Capture the cell that displays the provided text and extract its (X, Y) central coordinate. 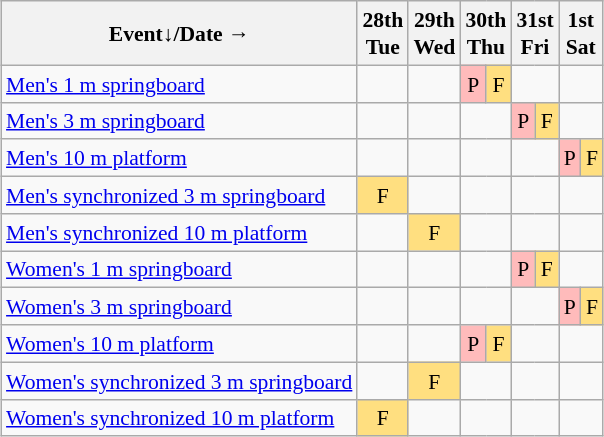
Men's 3 m springboard (179, 120)
28thTue (382, 33)
Men's synchronized 3 m springboard (179, 194)
1stSat (581, 33)
Women's 10 m platform (179, 344)
Men's 1 m springboard (179, 84)
Men's synchronized 10 m platform (179, 232)
30thThu (486, 33)
Women's 3 m springboard (179, 306)
Women's 1 m springboard (179, 268)
Men's 10 m platform (179, 158)
31stFri (534, 33)
Women's synchronized 3 m springboard (179, 380)
29thWed (434, 33)
Event↓/Date → (179, 33)
Women's synchronized 10 m platform (179, 418)
